Output the [x, y] coordinate of the center of the cell containing the given text.  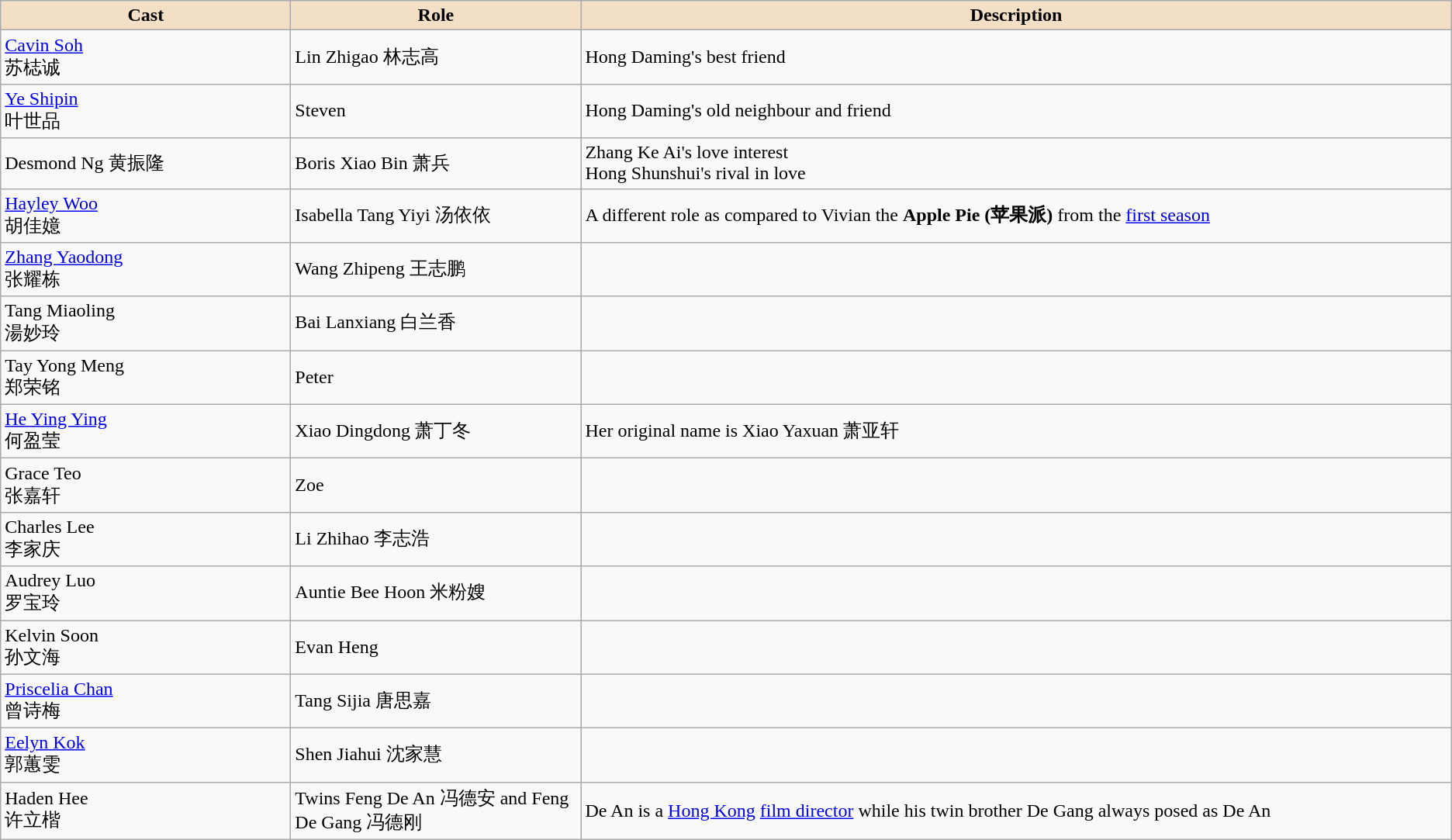
Cast [146, 16]
Eelyn Kok郭蕙雯 [146, 755]
Steven [436, 111]
Hong Daming's best friend [1016, 57]
Cavin Soh苏梽诚 [146, 57]
Bai Lanxiang 白兰香 [436, 323]
Role [436, 16]
Audrey Luo罗宝玲 [146, 593]
Tay Yong Meng郑荣铭 [146, 378]
Charles Lee李家庆 [146, 539]
Zhang Ke Ai's love interest Hong Shunshui's rival in love [1016, 163]
Peter [436, 378]
Hong Daming's old neighbour and friend [1016, 111]
A different role as compared to Vivian the Apple Pie (苹果派) from the first season [1016, 216]
Li Zhihao 李志浩 [436, 539]
Haden Hee许立楷 [146, 811]
Hayley Woo胡佳嬑 [146, 216]
Zhang Yaodong张耀栋 [146, 270]
Twins Feng De An 冯德安 and Feng De Gang 冯德刚 [436, 811]
Desmond Ng 黄振隆 [146, 163]
Zoe [436, 486]
Evan Heng [436, 648]
Shen Jiahui 沈家慧 [436, 755]
Auntie Bee Hoon 米粉嫂 [436, 593]
He Ying Ying何盈莹 [146, 431]
Her original name is Xiao Yaxuan 萧亚轩 [1016, 431]
Ye Shipin叶世品 [146, 111]
Wang Zhipeng 王志鹏 [436, 270]
Priscelia Chan曾诗梅 [146, 701]
De An is a Hong Kong film director while his twin brother De Gang always posed as De An [1016, 811]
Tang Miaoling湯妙玲 [146, 323]
Boris Xiao Bin 萧兵 [436, 163]
Description [1016, 16]
Tang Sijia 唐思嘉 [436, 701]
Xiao Dingdong 萧丁冬 [436, 431]
Isabella Tang Yiyi 汤依依 [436, 216]
Lin Zhigao 林志高 [436, 57]
Grace Teo张嘉轩 [146, 486]
Kelvin Soon孙文海 [146, 648]
